Output the [x, y] coordinate of the center of the cell containing the given text.  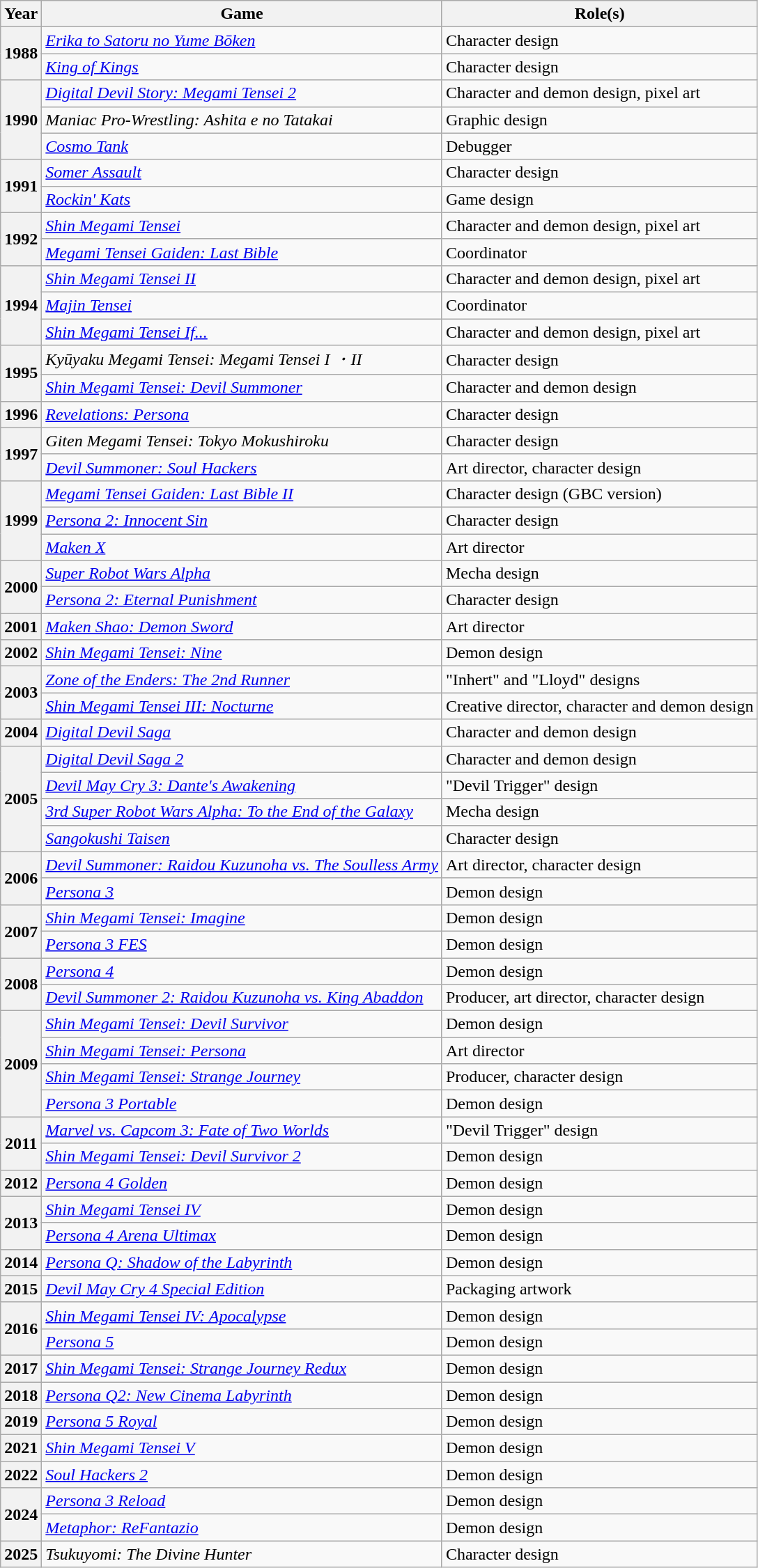
Shin Megami Tensei III: Nocturne [242, 706]
Persona 5 [242, 1342]
Revelations: Persona [242, 414]
Role(s) [599, 14]
Character design (GBC version) [599, 494]
Shin Megami Tensei: Imagine [242, 918]
2015 [21, 1289]
Tsukuyomi: The Divine Hunter [242, 1554]
2005 [21, 799]
Marvel vs. Capcom 3: Fate of Two Worlds [242, 1130]
2002 [21, 653]
Shin Megami Tensei IV [242, 1209]
2019 [21, 1422]
Shin Megami Tensei: Persona [242, 1051]
Shin Megami Tensei: Nine [242, 653]
2011 [21, 1143]
Persona Q2: New Cinema Labyrinth [242, 1395]
Debugger [599, 146]
1997 [21, 454]
Devil Summoner 2: Raidou Kuzunoha vs. King Abaddon [242, 998]
2013 [21, 1223]
Persona 3 FES [242, 944]
Cosmo Tank [242, 146]
Giten Megami Tensei: Tokyo Mokushiroku [242, 441]
"Inhert" and "Lloyd" designs [599, 680]
Persona 4 [242, 971]
Persona 2: Innocent Sin [242, 520]
Soul Hackers 2 [242, 1475]
Zone of the Enders: The 2nd Runner [242, 680]
Sangokushi Taisen [242, 838]
2009 [21, 1064]
2014 [21, 1262]
Devil May Cry 4 Special Edition [242, 1289]
Persona 3 Portable [242, 1104]
2022 [21, 1475]
Persona Q: Shadow of the Labyrinth [242, 1262]
Maken X [242, 547]
Game design [599, 199]
1999 [21, 520]
Shin Megami Tensei If... [242, 332]
Super Robot Wars Alpha [242, 574]
Maken Shao: Demon Sword [242, 627]
2024 [21, 1514]
1996 [21, 414]
2001 [21, 627]
Persona 5 Royal [242, 1422]
2006 [21, 878]
Metaphor: ReFantazio [242, 1528]
Digital Devil Saga 2 [242, 759]
King of Kings [242, 67]
Devil May Cry 3: Dante's Awakening [242, 785]
1995 [21, 373]
2025 [21, 1554]
2003 [21, 693]
2000 [21, 587]
Game [242, 14]
2016 [21, 1328]
Packaging artwork [599, 1289]
Persona 4 Golden [242, 1183]
Graphic design [599, 120]
Shin Megami Tensei: Strange Journey [242, 1077]
Erika to Satoru no Yume Bōken [242, 40]
Persona 3 [242, 891]
2012 [21, 1183]
Megami Tensei Gaiden: Last Bible [242, 252]
Producer, character design [599, 1077]
Digital Devil Saga [242, 732]
1988 [21, 54]
Persona 4 Arena Ultimax [242, 1236]
2021 [21, 1448]
Megami Tensei Gaiden: Last Bible II [242, 494]
Shin Megami Tensei: Strange Journey Redux [242, 1368]
Shin Megami Tensei: Devil Survivor [242, 1024]
Majin Tensei [242, 305]
Shin Megami Tensei V [242, 1448]
Creative director, character and demon design [599, 706]
Year [21, 14]
Rockin' Kats [242, 199]
2008 [21, 985]
2007 [21, 931]
1994 [21, 305]
Shin Megami Tensei [242, 226]
Devil Summoner: Raidou Kuzunoha vs. The Soulless Army [242, 865]
Shin Megami Tensei: Devil Survivor 2 [242, 1157]
2018 [21, 1395]
Kyūyaku Megami Tensei: Megami Tensei I ・II [242, 361]
1992 [21, 239]
Persona 3 Reload [242, 1501]
2004 [21, 732]
2017 [21, 1368]
Devil Summoner: Soul Hackers [242, 467]
Producer, art director, character design [599, 998]
Somer Assault [242, 173]
3rd Super Robot Wars Alpha: To the End of the Galaxy [242, 812]
1991 [21, 186]
1990 [21, 120]
Maniac Pro-Wrestling: Ashita e no Tatakai [242, 120]
Persona 2: Eternal Punishment [242, 600]
Shin Megami Tensei: Devil Summoner [242, 388]
Digital Devil Story: Megami Tensei 2 [242, 93]
Shin Megami Tensei II [242, 279]
Shin Megami Tensei IV: Apocalypse [242, 1315]
